Detect which cell encompasses the target text, then output its (X, Y) center coordinate. 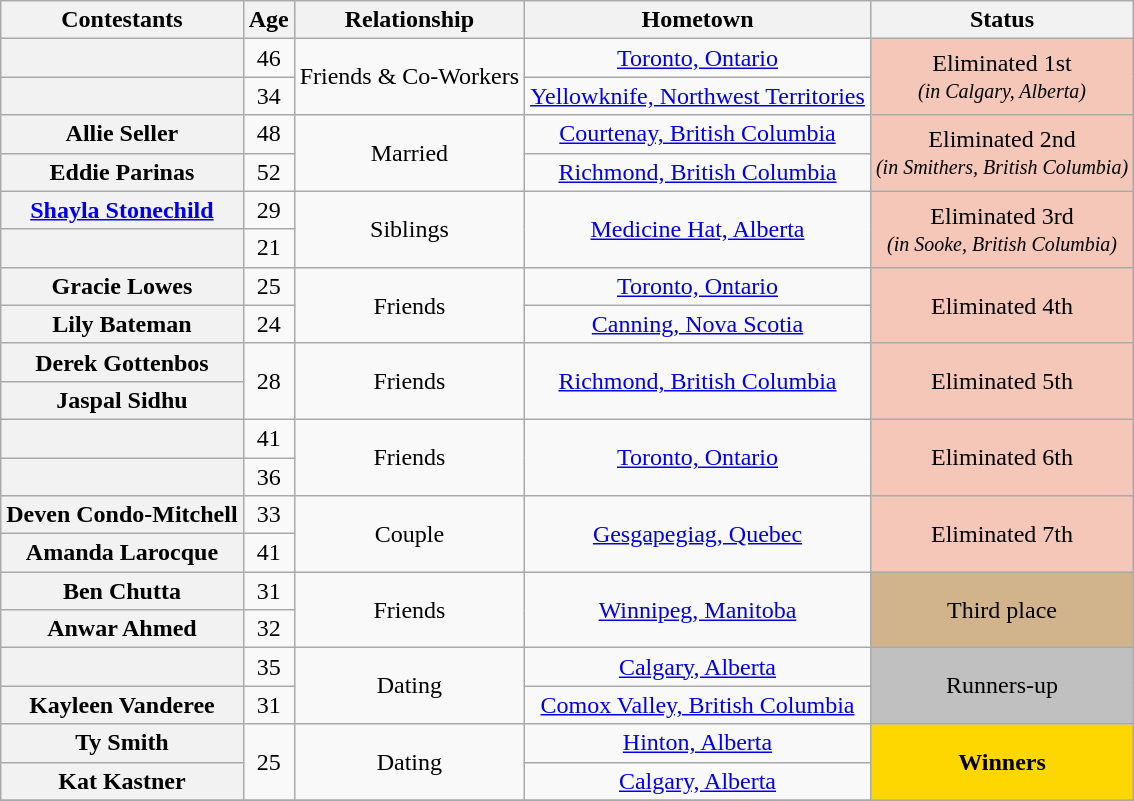
35 (268, 667)
Gesgapegiag, Quebec (698, 534)
Eliminated 2nd(in Smithers, British Columbia) (1002, 153)
Winnipeg, Manitoba (698, 610)
46 (268, 58)
Status (1002, 20)
Contestants (122, 20)
Anwar Ahmed (122, 629)
Ben Chutta (122, 591)
32 (268, 629)
Eddie Parinas (122, 172)
Eliminated 1st(in Calgary, Alberta) (1002, 77)
Medicine Hat, Alberta (698, 229)
24 (268, 324)
Eliminated 5th (1002, 381)
Siblings (409, 229)
Kat Kastner (122, 781)
34 (268, 96)
Eliminated 4th (1002, 305)
Yellowknife, Northwest Territories (698, 96)
Hinton, Alberta (698, 743)
Gracie Lowes (122, 286)
52 (268, 172)
Kayleen Vanderee (122, 705)
Deven Condo-Mitchell (122, 515)
Courtenay, British Columbia (698, 134)
Hometown (698, 20)
Canning, Nova Scotia (698, 324)
Eliminated 6th (1002, 457)
Eliminated 3rd(in Sooke, British Columbia) (1002, 229)
Eliminated 7th (1002, 534)
Lily Bateman (122, 324)
Relationship (409, 20)
29 (268, 210)
48 (268, 134)
36 (268, 477)
Allie Seller (122, 134)
Runners-up (1002, 686)
Couple (409, 534)
Comox Valley, British Columbia (698, 705)
Winners (1002, 762)
Shayla Stonechild (122, 210)
28 (268, 381)
Friends & Co-Workers (409, 77)
Third place (1002, 610)
Married (409, 153)
Jaspal Sidhu (122, 400)
33 (268, 515)
Age (268, 20)
21 (268, 248)
Derek Gottenbos (122, 362)
Amanda Larocque (122, 553)
Ty Smith (122, 743)
